Return (X, Y) of the center of cell containing provided text 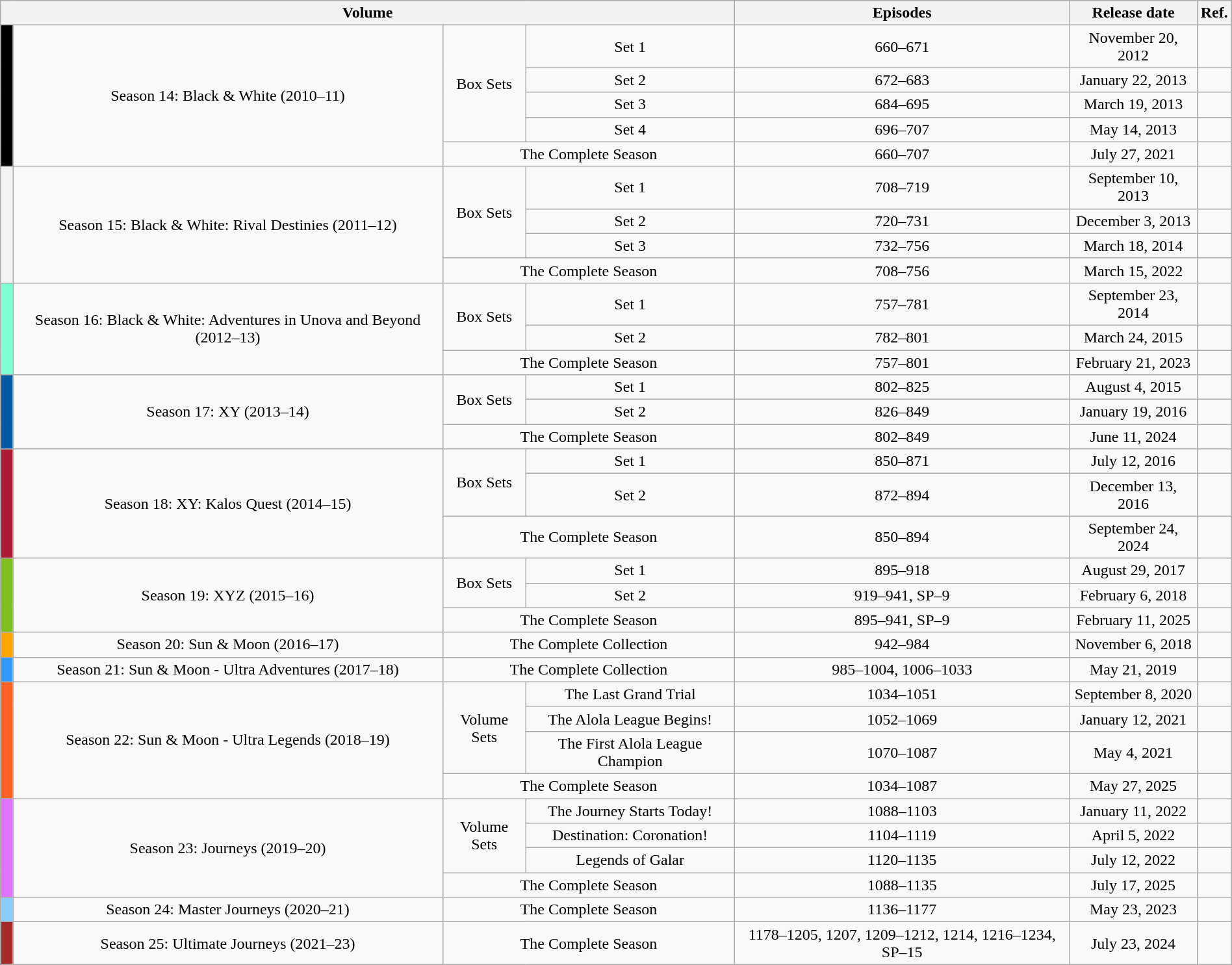
660–707 (902, 154)
September 10, 2013 (1133, 187)
January 22, 2013 (1133, 80)
Season 17: XY (2013–14) (228, 412)
942–984 (902, 645)
Season 25: Ultimate Journeys (2021–23) (228, 944)
1088–1135 (902, 885)
1034–1087 (902, 786)
1052–1069 (902, 719)
Ref. (1214, 13)
672–683 (902, 80)
Season 18: XY: Kalos Quest (2014–15) (228, 504)
757–801 (902, 362)
1120–1135 (902, 860)
February 6, 2018 (1133, 595)
782–801 (902, 337)
1104–1119 (902, 836)
February 11, 2025 (1133, 620)
872–894 (902, 495)
The Last Grand Trial (630, 694)
November 20, 2012 (1133, 47)
January 12, 2021 (1133, 719)
March 18, 2014 (1133, 246)
September 24, 2024 (1133, 537)
The First Alola League Champion (630, 753)
802–849 (902, 437)
Season 21: Sun & Moon - Ultra Adventures (2017–18) (228, 669)
1178–1205, 1207, 1209–1212, 1214, 1216–1234, SP–15 (902, 944)
June 11, 2024 (1133, 437)
895–941, SP–9 (902, 620)
Season 24: Master Journeys (2020–21) (228, 910)
March 19, 2013 (1133, 105)
January 11, 2022 (1133, 810)
720–731 (902, 221)
Season 19: XYZ (2015–16) (228, 595)
1136–1177 (902, 910)
1034–1051 (902, 694)
Volume (368, 13)
919–941, SP–9 (902, 595)
Season 15: Black & White: Rival Destinies (2011–12) (228, 225)
802–825 (902, 387)
The Journey Starts Today! (630, 810)
Legends of Galar (630, 860)
826–849 (902, 412)
March 15, 2022 (1133, 270)
Set 4 (630, 129)
July 27, 2021 (1133, 154)
Season 16: Black & White: Adventures in Unova and Beyond (2012–13) (228, 329)
March 24, 2015 (1133, 337)
May 23, 2023 (1133, 910)
December 3, 2013 (1133, 221)
757–781 (902, 304)
895–918 (902, 571)
985–1004, 1006–1033 (902, 669)
684–695 (902, 105)
November 6, 2018 (1133, 645)
708–756 (902, 270)
July 23, 2024 (1133, 944)
850–894 (902, 537)
August 29, 2017 (1133, 571)
696–707 (902, 129)
The Alola League Begins! (630, 719)
July 17, 2025 (1133, 885)
May 14, 2013 (1133, 129)
January 19, 2016 (1133, 412)
December 13, 2016 (1133, 495)
May 4, 2021 (1133, 753)
Release date (1133, 13)
Episodes (902, 13)
1088–1103 (902, 810)
July 12, 2022 (1133, 860)
Season 14: Black & White (2010–11) (228, 96)
Season 23: Journeys (2019–20) (228, 847)
July 12, 2016 (1133, 461)
April 5, 2022 (1133, 836)
May 21, 2019 (1133, 669)
February 21, 2023 (1133, 362)
850–871 (902, 461)
Season 22: Sun & Moon - Ultra Legends (2018–19) (228, 740)
732–756 (902, 246)
Season 20: Sun & Moon (2016–17) (228, 645)
May 27, 2025 (1133, 786)
708–719 (902, 187)
660–671 (902, 47)
1070–1087 (902, 753)
August 4, 2015 (1133, 387)
Destination: Coronation! (630, 836)
September 23, 2014 (1133, 304)
September 8, 2020 (1133, 694)
